Extract the (X, Y) coordinate from the center of the cell holding the provided text.  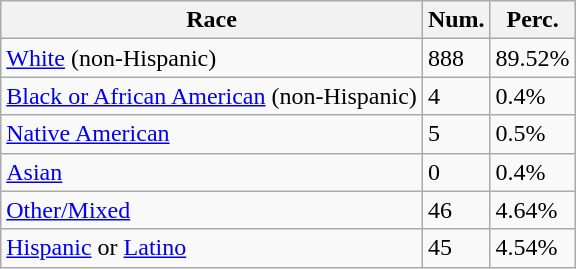
0.5% (532, 134)
46 (456, 210)
Asian (212, 172)
89.52% (532, 58)
0 (456, 172)
White (non-Hispanic) (212, 58)
Native American (212, 134)
4.64% (532, 210)
Hispanic or Latino (212, 248)
Num. (456, 20)
Perc. (532, 20)
4.54% (532, 248)
888 (456, 58)
Black or African American (non-Hispanic) (212, 96)
5 (456, 134)
Race (212, 20)
4 (456, 96)
Other/Mixed (212, 210)
45 (456, 248)
